Detect which cell encompasses the target text, then output its [x, y] center coordinate. 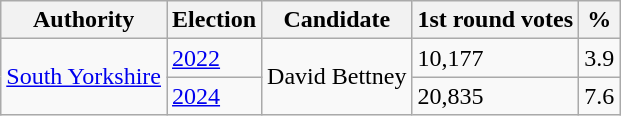
7.6 [600, 96]
2022 [214, 58]
2024 [214, 96]
10,177 [496, 58]
Election [214, 20]
Candidate [337, 20]
20,835 [496, 96]
David Bettney [337, 77]
South Yorkshire [84, 77]
1st round votes [496, 20]
Authority [84, 20]
% [600, 20]
3.9 [600, 58]
